Locate the cell with the specified text and output its (X, Y) center coordinate. 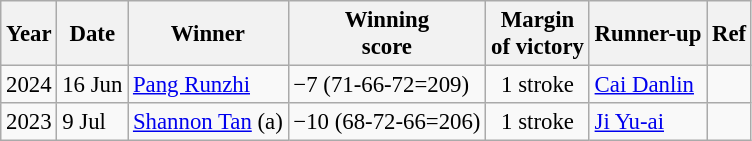
Pang Runzhi (208, 85)
2023 (29, 122)
Shannon Tan (a) (208, 122)
Ref (730, 34)
16 Jun (92, 85)
Ji Yu-ai (648, 122)
9 Jul (92, 122)
Winningscore (387, 34)
Winner (208, 34)
Marginof victory (538, 34)
Cai Danlin (648, 85)
2024 (29, 85)
Runner-up (648, 34)
Date (92, 34)
Year (29, 34)
−7 (71-66-72=209) (387, 85)
−10 (68-72-66=206) (387, 122)
